Detect which cell encompasses the target text, then output its (x, y) center coordinate. 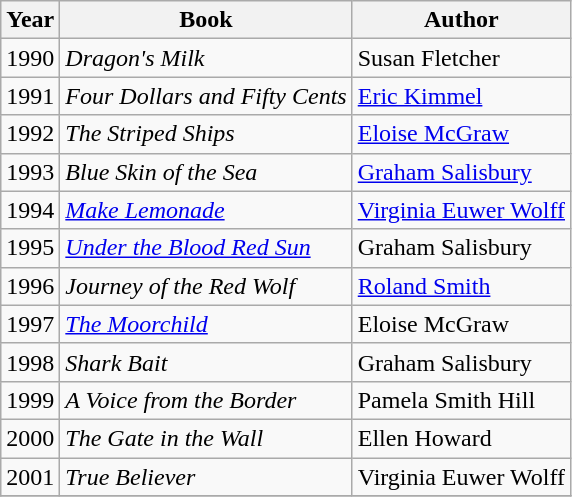
Four Dollars and Fifty Cents (206, 96)
1996 (30, 286)
2000 (30, 438)
1992 (30, 134)
1998 (30, 362)
1995 (30, 248)
1993 (30, 172)
Eric Kimmel (461, 96)
Journey of the Red Wolf (206, 286)
Year (30, 20)
1990 (30, 58)
1994 (30, 210)
Pamela Smith Hill (461, 400)
True Believer (206, 477)
The Moorchild (206, 324)
Shark Bait (206, 362)
Ellen Howard (461, 438)
1999 (30, 400)
The Striped Ships (206, 134)
Author (461, 20)
2001 (30, 477)
Book (206, 20)
Roland Smith (461, 286)
Make Lemonade (206, 210)
The Gate in the Wall (206, 438)
1997 (30, 324)
Dragon's Milk (206, 58)
Blue Skin of the Sea (206, 172)
1991 (30, 96)
Under the Blood Red Sun (206, 248)
Susan Fletcher (461, 58)
A Voice from the Border (206, 400)
